Identify which cell holds the provided text, then report its (x, y) central coordinate. 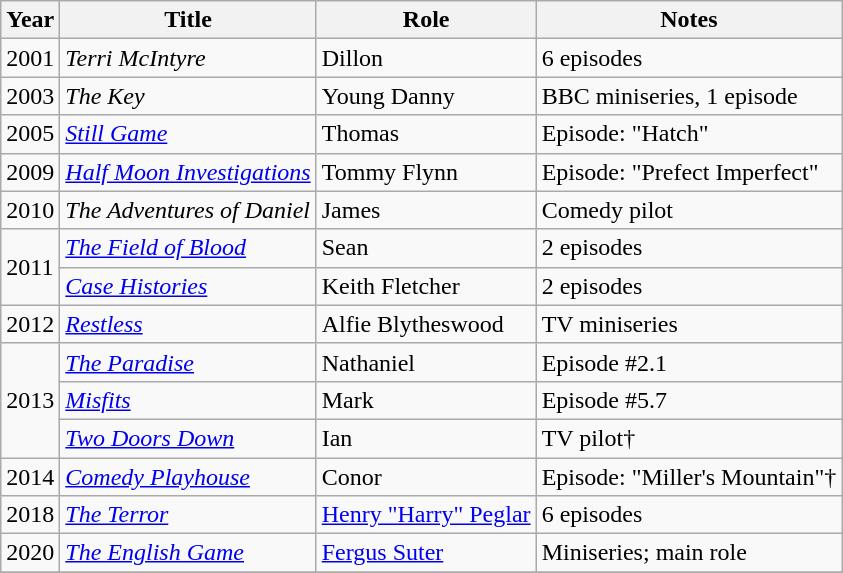
Fergus Suter (426, 553)
2001 (30, 58)
The English Game (188, 553)
Terri McIntyre (188, 58)
Case Histories (188, 286)
Henry "Harry" Peglar (426, 515)
Ian (426, 438)
The Terror (188, 515)
Tommy Flynn (426, 172)
Nathaniel (426, 362)
2018 (30, 515)
Thomas (426, 134)
TV pilot† (689, 438)
Keith Fletcher (426, 286)
Conor (426, 477)
Two Doors Down (188, 438)
The Key (188, 96)
2010 (30, 210)
Episode: "Miller's Mountain"† (689, 477)
2020 (30, 553)
The Field of Blood (188, 248)
Episode: "Prefect Imperfect" (689, 172)
Dillon (426, 58)
Comedy pilot (689, 210)
Notes (689, 20)
Sean (426, 248)
2012 (30, 324)
2003 (30, 96)
Restless (188, 324)
Still Game (188, 134)
2009 (30, 172)
James (426, 210)
The Adventures of Daniel (188, 210)
Misfits (188, 400)
The Paradise (188, 362)
Alfie Blytheswood (426, 324)
Role (426, 20)
2005 (30, 134)
Miniseries; main role (689, 553)
2014 (30, 477)
Half Moon Investigations (188, 172)
Title (188, 20)
2013 (30, 400)
TV miniseries (689, 324)
Episode #2.1 (689, 362)
Young Danny (426, 96)
Mark (426, 400)
Comedy Playhouse (188, 477)
BBC miniseries, 1 episode (689, 96)
Year (30, 20)
Episode #5.7 (689, 400)
2011 (30, 267)
Episode: "Hatch" (689, 134)
